For the text-containing cell, return its midpoint in (x, y) coordinate format. 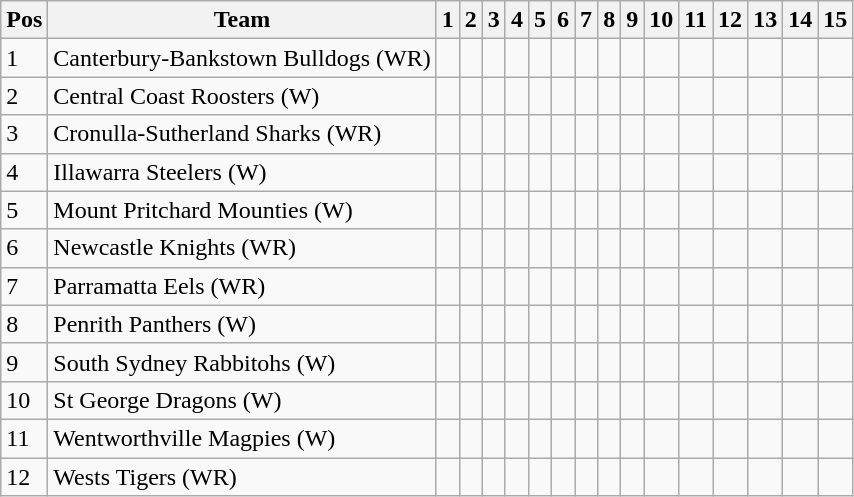
15 (836, 20)
Mount Pritchard Mounties (W) (242, 210)
13 (766, 20)
Parramatta Eels (WR) (242, 286)
Central Coast Roosters (W) (242, 96)
South Sydney Rabbitohs (W) (242, 362)
14 (800, 20)
Wests Tigers (WR) (242, 477)
Team (242, 20)
Cronulla-Sutherland Sharks (WR) (242, 134)
St George Dragons (W) (242, 400)
Pos (24, 20)
Newcastle Knights (WR) (242, 248)
Illawarra Steelers (W) (242, 172)
Penrith Panthers (W) (242, 324)
Wentworthville Magpies (W) (242, 438)
Canterbury-Bankstown Bulldogs (WR) (242, 58)
